Capture the cell that displays the provided text and extract its (x, y) central coordinate. 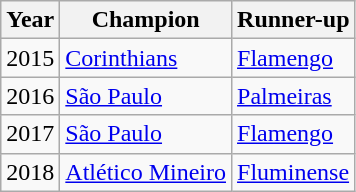
Runner-up (294, 20)
2017 (30, 134)
Fluminense (294, 172)
2015 (30, 58)
Year (30, 20)
Atlético Mineiro (146, 172)
2016 (30, 96)
Corinthians (146, 58)
Champion (146, 20)
Palmeiras (294, 96)
2018 (30, 172)
